Determine the [x, y] coordinate at the center of the cell enclosing the given text.  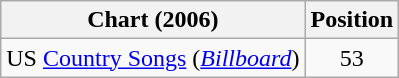
Chart (2006) [153, 20]
53 [352, 58]
US Country Songs (Billboard) [153, 58]
Position [352, 20]
